Extract the (x, y) coordinate from the center of the cell holding the provided text.  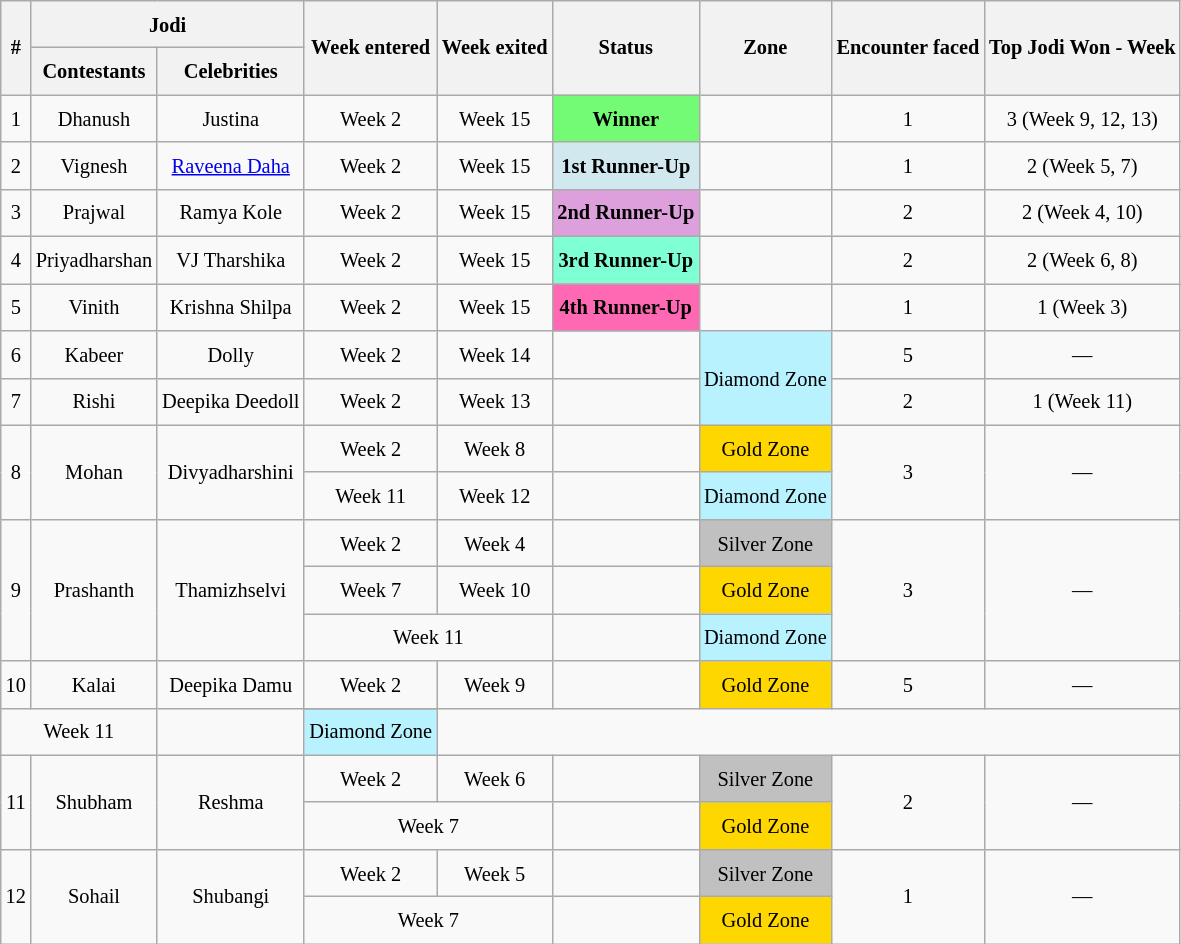
Mohan (94, 472)
VJ Tharshika (230, 260)
Priyadharshan (94, 260)
Week 5 (495, 872)
Encounter faced (908, 47)
Jodi (168, 24)
Week 12 (495, 496)
Dhanush (94, 118)
3 (Week 9, 12, 13) (1082, 118)
Deepika Damu (230, 684)
8 (16, 472)
10 (16, 684)
Dolly (230, 354)
Shubham (94, 802)
Week 10 (495, 590)
Week entered (370, 47)
4th Runner-Up (626, 306)
Reshma (230, 802)
1 (Week 3) (1082, 306)
12 (16, 896)
Shubangi (230, 896)
2nd Runner-Up (626, 212)
Week 4 (495, 542)
Divyadharshini (230, 472)
Celebrities (230, 72)
Krishna Shilpa (230, 306)
Thamizhselvi (230, 590)
Prashanth (94, 590)
Top Jodi Won - Week (1082, 47)
7 (16, 402)
2 (Week 6, 8) (1082, 260)
Vinith (94, 306)
1 (Week 11) (1082, 402)
11 (16, 802)
Justina (230, 118)
Vignesh (94, 166)
# (16, 47)
Week 14 (495, 354)
9 (16, 590)
Week 9 (495, 684)
Contestants (94, 72)
Status (626, 47)
Prajwal (94, 212)
Winner (626, 118)
2 (Week 4, 10) (1082, 212)
3rd Runner-Up (626, 260)
Week 8 (495, 448)
4 (16, 260)
Kalai (94, 684)
Kabeer (94, 354)
Sohail (94, 896)
Raveena Daha (230, 166)
Ramya Kole (230, 212)
Zone (766, 47)
1st Runner-Up (626, 166)
Week 6 (495, 778)
Week exited (495, 47)
6 (16, 354)
2 (Week 5, 7) (1082, 166)
Week 13 (495, 402)
Rishi (94, 402)
Deepika Deedoll (230, 402)
